Provide the [x, y] coordinate of the cell's center where the given text is located.  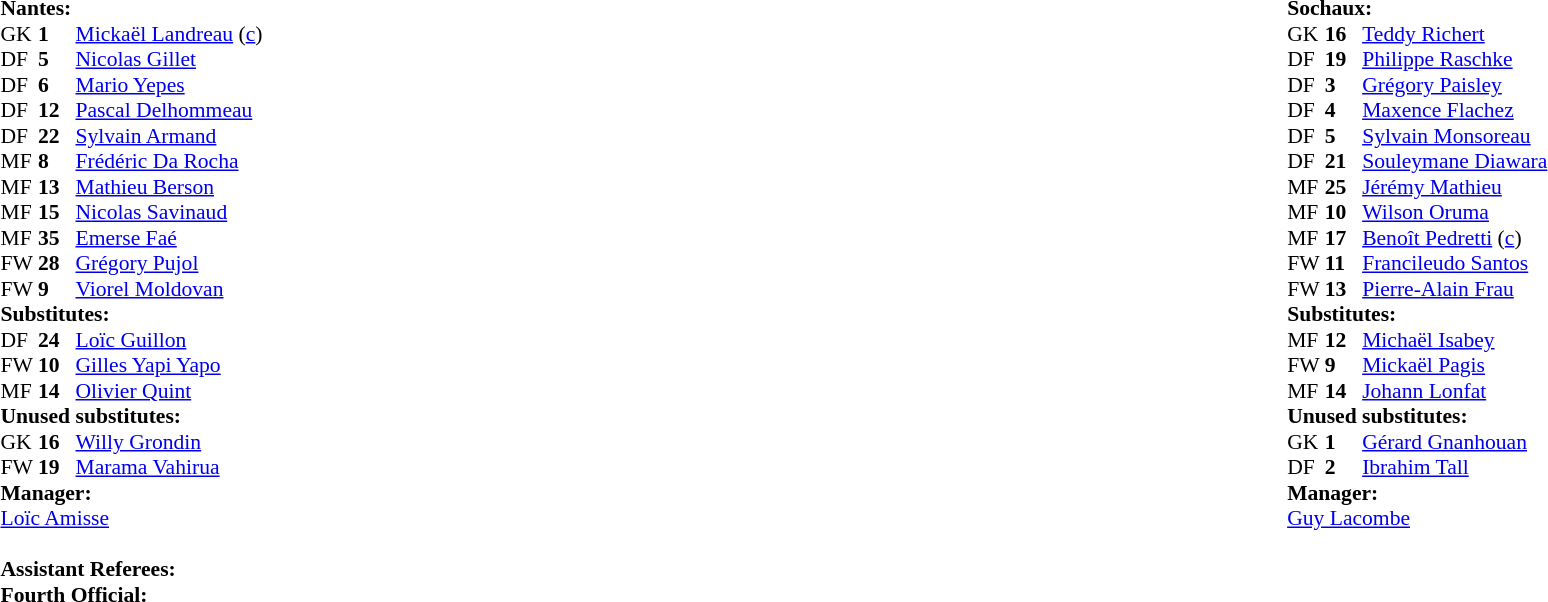
Mickaël Pagis [1454, 365]
Gilles Yapi Yapo [170, 365]
Pierre-Alain Frau [1454, 289]
Emerse Faé [170, 238]
35 [57, 238]
25 [1344, 187]
Benoît Pedretti (c) [1454, 238]
Nicolas Savinaud [170, 213]
21 [1344, 161]
Teddy Richert [1454, 34]
Ibrahim Tall [1454, 467]
Souleymane Diawara [1454, 161]
Gérard Gnanhouan [1454, 442]
Grégory Paisley [1454, 85]
Marama Vahirua [170, 467]
Guy Lacombe [1417, 519]
4 [1344, 111]
Loïc Guillon [170, 340]
Frédéric Da Rocha [170, 161]
Mickaël Landreau (c) [170, 34]
Philippe Raschke [1454, 59]
Mario Yepes [170, 85]
17 [1344, 238]
Sylvain Armand [170, 136]
15 [57, 213]
Grégory Pujol [170, 263]
Michaël Isabey [1454, 340]
22 [57, 136]
Mathieu Berson [170, 187]
24 [57, 340]
8 [57, 161]
Francileudo Santos [1454, 263]
Maxence Flachez [1454, 111]
2 [1344, 467]
3 [1344, 85]
Jérémy Mathieu [1454, 187]
Pascal Delhommeau [170, 111]
6 [57, 85]
Sylvain Monsoreau [1454, 136]
Willy Grondin [170, 442]
Johann Lonfat [1454, 391]
Wilson Oruma [1454, 213]
28 [57, 263]
11 [1344, 263]
Olivier Quint [170, 391]
Nicolas Gillet [170, 59]
Viorel Moldovan [170, 289]
